Capture the cell that displays the provided text and extract its [X, Y] central coordinate. 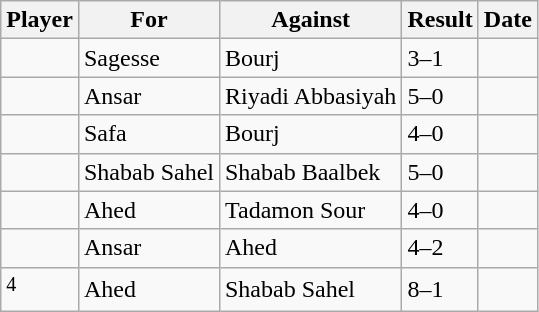
Sagesse [148, 58]
For [148, 20]
Tadamon Sour [310, 210]
Result [440, 20]
Against [310, 20]
8–1 [440, 290]
Shabab Baalbek [310, 172]
Date [508, 20]
4 [40, 290]
Player [40, 20]
Riyadi Abbasiyah [310, 96]
3–1 [440, 58]
Safa [148, 134]
4–2 [440, 248]
